From the cell containing the given text, extract its center point as (x, y) coordinate. 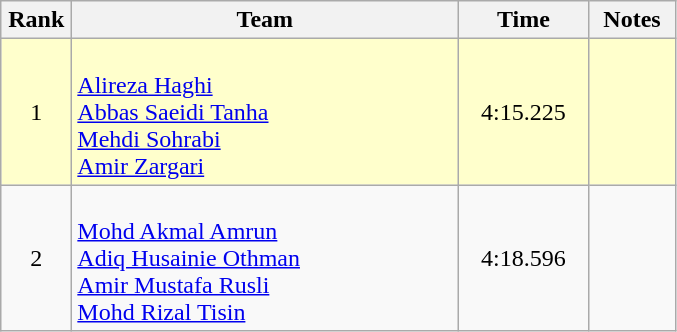
Mohd Akmal AmrunAdiq Husainie OthmanAmir Mustafa RusliMohd Rizal Tisin (265, 258)
Team (265, 20)
4:15.225 (524, 112)
Time (524, 20)
4:18.596 (524, 258)
Notes (632, 20)
1 (36, 112)
Alireza HaghiAbbas Saeidi TanhaMehdi SohrabiAmir Zargari (265, 112)
2 (36, 258)
Rank (36, 20)
